For the text-containing cell, return its midpoint in (X, Y) coordinate format. 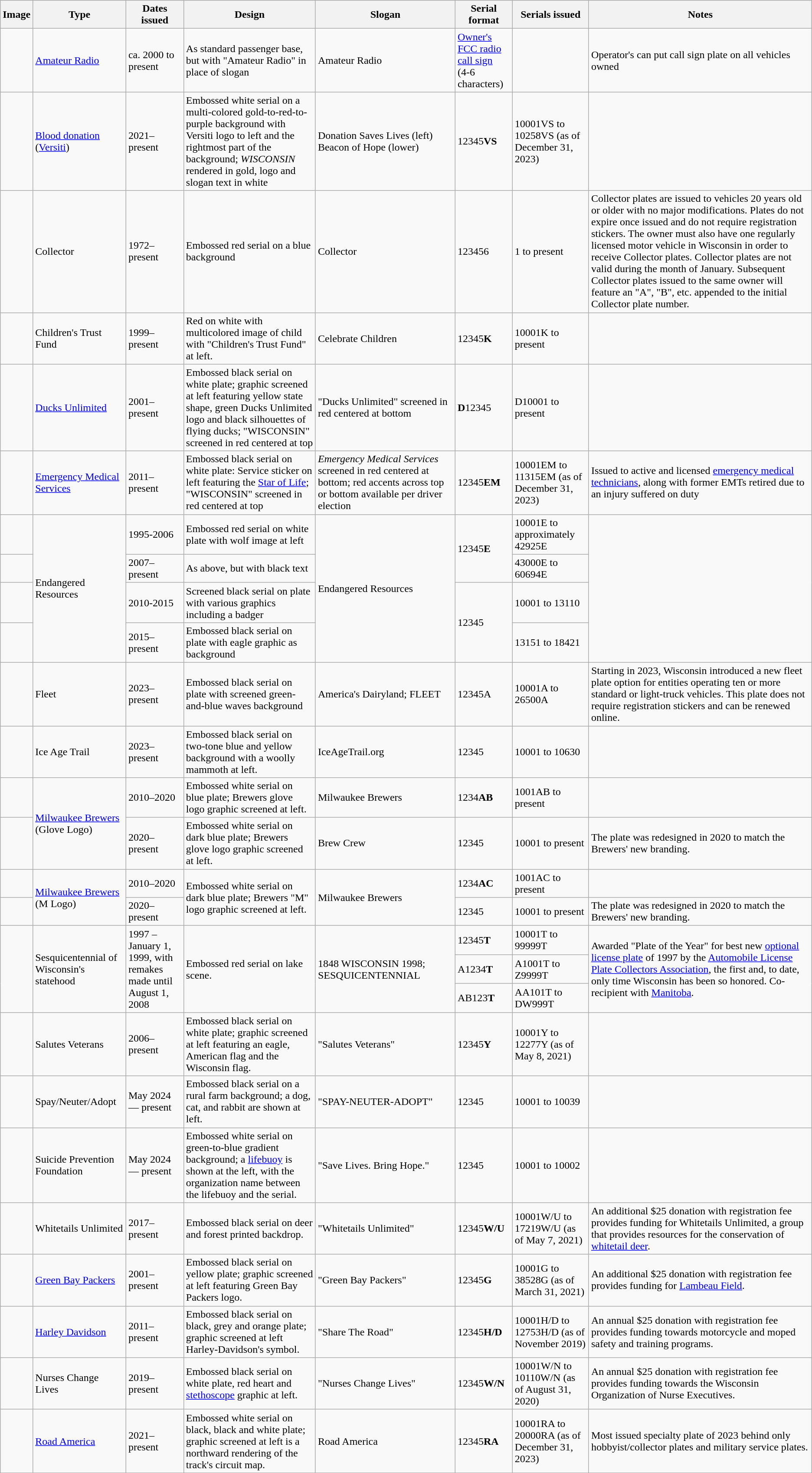
Dates issued (154, 15)
"Salutes Veterans" (385, 1044)
Embossed black serial on white plate, red heart and stethoscope graphic at left. (249, 1384)
2015–present (154, 642)
10001 to 10039 (550, 1101)
Issued to active and licensed emergency medical technicians, along with former EMTs retired due to an injury suffered on duty (700, 483)
10001 to 10630 (550, 752)
Embossed black serial on a rural farm background; a dog, cat, and rabbit are shown at left. (249, 1101)
1848 WISCONSIN 1998; SESQUICENTENNIAL (385, 969)
Donation Saves Lives (left) Beacon of Hope (lower) (385, 141)
Salutes Veterans (80, 1044)
10001VS to 10258VS (as of December 31, 2023) (550, 141)
Suicide Prevention Foundation (80, 1165)
1001AB to present (550, 798)
As above, but with black text (249, 569)
"Nurses Change Lives" (385, 1384)
"Save Lives. Bring Hope." (385, 1165)
10001K to present (550, 339)
An annual $25 donation with registration fee provides funding towards the Wisconsin Organization of Nurse Executives. (700, 1384)
Notes (700, 15)
Embossed black serial on plate with screened green-and-blue waves background (249, 694)
Embossed red serial on a blue background (249, 252)
123456 (484, 252)
Blood donation(Versiti) (80, 141)
Operator's can put call sign plate on all vehicles owned (700, 60)
10001A to 26500A (550, 694)
Emergency Medical Services (80, 483)
Milwaukee Brewers (Glove Logo) (80, 824)
1972–present (154, 252)
12345K (484, 339)
12345W/N (484, 1384)
"Whitetails Unlimited" (385, 1228)
1234AB (484, 798)
12345VS (484, 141)
ca. 2000 to present (154, 60)
Harley Davidson (80, 1332)
Nurses Change Lives (80, 1384)
As standard passenger base, but with "Amateur Radio" in place of slogan (249, 60)
Ducks Unlimited (80, 408)
12345Y (484, 1044)
Sesquicentennial of Wisconsin's statehood (80, 969)
Emergency Medical Services screened in red centered at bottom; red accents across top or bottom available per driver election (385, 483)
Milwaukee Brewers (M Logo) (80, 898)
Embossed white serial on dark blue plate; Brewers glove logo graphic screened at left. (249, 844)
10001Y to 12277Y (as of May 8, 2021) (550, 1044)
Embossed white serial on dark blue plate; Brewers "M" logo graphic screened at left. (249, 898)
Embossed white serial on black, black and white plate; graphic screened at left is a northward rendering of the track's circuit map. (249, 1441)
Spay/Neuter/Adopt (80, 1101)
12345E (484, 549)
10001EM to 11315EM (as of December 31, 2023) (550, 483)
AB123T (484, 998)
Children's Trust Fund (80, 339)
2010-2015 (154, 602)
Embossed white serial on blue plate; Brewers glove logo graphic screened at left. (249, 798)
Owner's FCC radio call sign(4-6 characters) (484, 60)
A1234T (484, 969)
Type (80, 15)
Screened black serial on plate with various graphics including a badger (249, 602)
12345RA (484, 1441)
Embossed black serial on yellow plate; graphic screened at left featuring Green Bay Packers logo. (249, 1280)
10001 to 13110 (550, 602)
Brew Crew (385, 844)
Slogan (385, 15)
10001RA to 20000RA (as of December 31, 2023) (550, 1441)
"Ducks Unlimited" screened in red centered at bottom (385, 408)
Embossed black serial on white plate: Service sticker on left featuring the Star of Life; "WISCONSIN" screened in red centered at top (249, 483)
2019–present (154, 1384)
Green Bay Packers (80, 1280)
10001W/N to 10110W/N (as of August 31, 2020) (550, 1384)
Most issued specialty plate of 2023 behind only hobbyist/collector plates and military service plates. (700, 1441)
12345H/D (484, 1332)
"Green Bay Packers" (385, 1280)
Embossed black serial on two-tone blue and yellow background with a woolly mammoth at left. (249, 752)
America's Dairyland; FLEET (385, 694)
Image (16, 15)
Red on white with multicolored image of child with "Children's Trust Fund" at left. (249, 339)
10001G to 38528G (as of March 31, 2021) (550, 1280)
10001H/D to 12753H/D (as of November 2019) (550, 1332)
12345W/U (484, 1228)
Whitetails Unlimited (80, 1228)
10001E to approximately 42925E (550, 534)
Celebrate Children (385, 339)
Embossed black serial on white plate; graphic screened at left featuring an eagle, American flag and the Wisconsin flag. (249, 1044)
Embossed red serial on white plate with wolf image at left (249, 534)
1001AC to present (550, 884)
1995-2006 (154, 534)
Serials issued (550, 15)
A1001T to Z9999T (550, 969)
12345A (484, 694)
Design (249, 15)
"SPAY-NEUTER-ADOPT" (385, 1101)
2006–present (154, 1044)
10001 to 10002 (550, 1165)
An annual $25 donation with registration fee provides funding towards motorcycle and moped safety and training programs. (700, 1332)
2017–present (154, 1228)
2007–present (154, 569)
43000E to 60694E (550, 569)
Fleet (80, 694)
1999–present (154, 339)
10001T to 99999T (550, 940)
Embossed black serial on black, grey and orange plate; graphic screened at left Harley-Davidson's symbol. (249, 1332)
IceAgeTrail.org (385, 752)
Serial format (484, 15)
"Share The Road" (385, 1332)
Embossed black serial on plate with eagle graphic as background (249, 642)
1 to present (550, 252)
10001W/U to 17219W/U (as of May 7, 2021) (550, 1228)
12345T (484, 940)
An additional $25 donation with registration fee provides funding for Lambeau Field. (700, 1280)
D12345 (484, 408)
12345G (484, 1280)
Embossed red serial on lake scene. (249, 969)
13151 to 18421 (550, 642)
1997 – January 1, 1999, with remakes made until August 1, 2008 (154, 969)
1234AC (484, 884)
AA101T to DW999T (550, 998)
Embossed black serial on deer and forest printed backdrop. (249, 1228)
D10001 to present (550, 408)
Ice Age Trail (80, 752)
12345EM (484, 483)
